Capture the cell that displays the provided text and extract its (x, y) central coordinate. 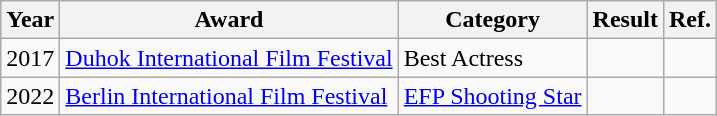
Ref. (690, 20)
2022 (30, 96)
Duhok International Film Festival (229, 58)
Result (625, 20)
Best Actress (492, 58)
2017 (30, 58)
Year (30, 20)
Berlin International Film Festival (229, 96)
Category (492, 20)
EFP Shooting Star (492, 96)
Award (229, 20)
